Provide the (X, Y) coordinate of the cell's center where the given text is located.  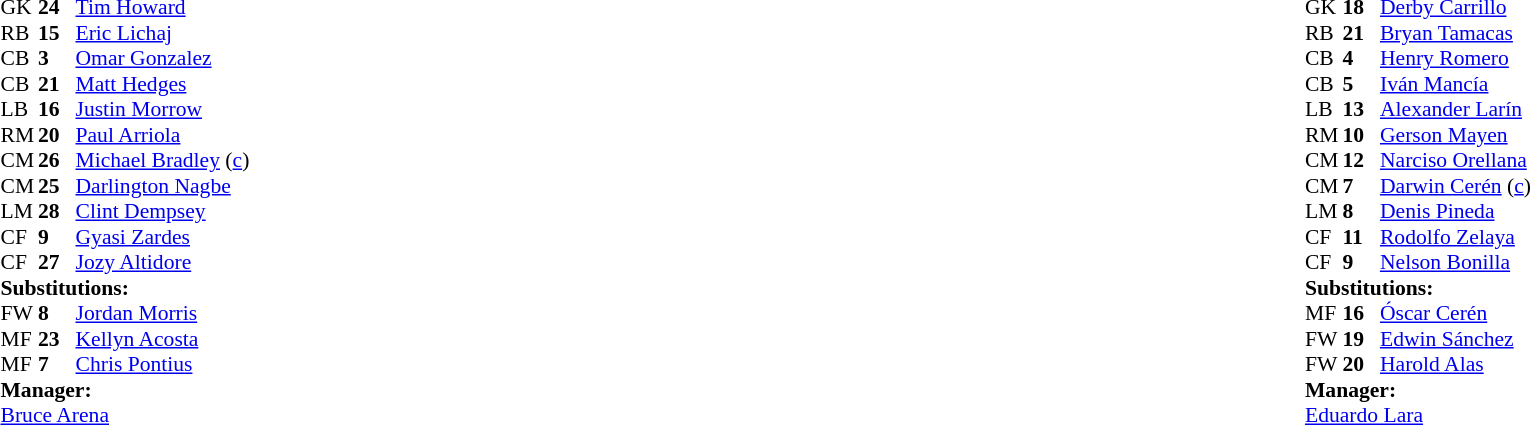
Kellyn Acosta (163, 339)
Paul Arriola (163, 135)
Jordan Morris (163, 313)
26 (57, 161)
12 (1361, 161)
Omar Gonzalez (163, 59)
Jozy Altidore (163, 263)
Chris Pontius (163, 365)
Manager: (124, 390)
Justin Morrow (163, 109)
25 (57, 186)
Matt Hedges (163, 84)
13 (1361, 109)
3 (57, 59)
Gyasi Zardes (163, 237)
4 (1361, 59)
10 (1361, 135)
27 (57, 263)
Substitutions: (124, 288)
Eric Lichaj (163, 33)
Clint Dempsey (163, 211)
15 (57, 33)
5 (1361, 84)
11 (1361, 237)
23 (57, 339)
19 (1361, 339)
28 (57, 211)
Michael Bradley (c) (163, 161)
Darlington Nagbe (163, 186)
